Pinpoint the cell where the given text exists, returning its [X, Y] midpoint coordinate. 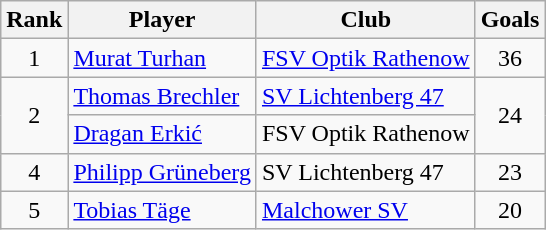
Club [366, 20]
4 [34, 172]
24 [510, 115]
Thomas Brechler [162, 96]
Rank [34, 20]
Dragan Erkić [162, 134]
20 [510, 210]
36 [510, 58]
Player [162, 20]
5 [34, 210]
23 [510, 172]
2 [34, 115]
Tobias Täge [162, 210]
Murat Turhan [162, 58]
1 [34, 58]
Malchower SV [366, 210]
Goals [510, 20]
Philipp Grüneberg [162, 172]
